For the text-containing cell, return its midpoint in (X, Y) coordinate format. 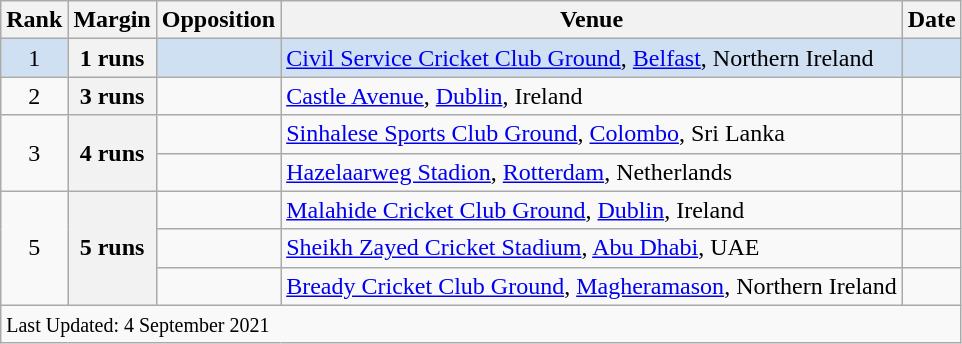
Sinhalese Sports Club Ground, Colombo, Sri Lanka (592, 134)
Civil Service Cricket Club Ground, Belfast, Northern Ireland (592, 58)
Malahide Cricket Club Ground, Dublin, Ireland (592, 210)
Hazelaarweg Stadion, Rotterdam, Netherlands (592, 172)
2 (34, 96)
Bready Cricket Club Ground, Magheramason, Northern Ireland (592, 286)
Castle Avenue, Dublin, Ireland (592, 96)
4 runs (112, 153)
1 (34, 58)
3 runs (112, 96)
Last Updated: 4 September 2021 (482, 324)
5 (34, 248)
1 runs (112, 58)
Rank (34, 20)
3 (34, 153)
Sheikh Zayed Cricket Stadium, Abu Dhabi, UAE (592, 248)
Margin (112, 20)
Opposition (218, 20)
Venue (592, 20)
Date (932, 20)
5 runs (112, 248)
